Find where the given text appears and provide that cell's center as [x, y] coordinate. 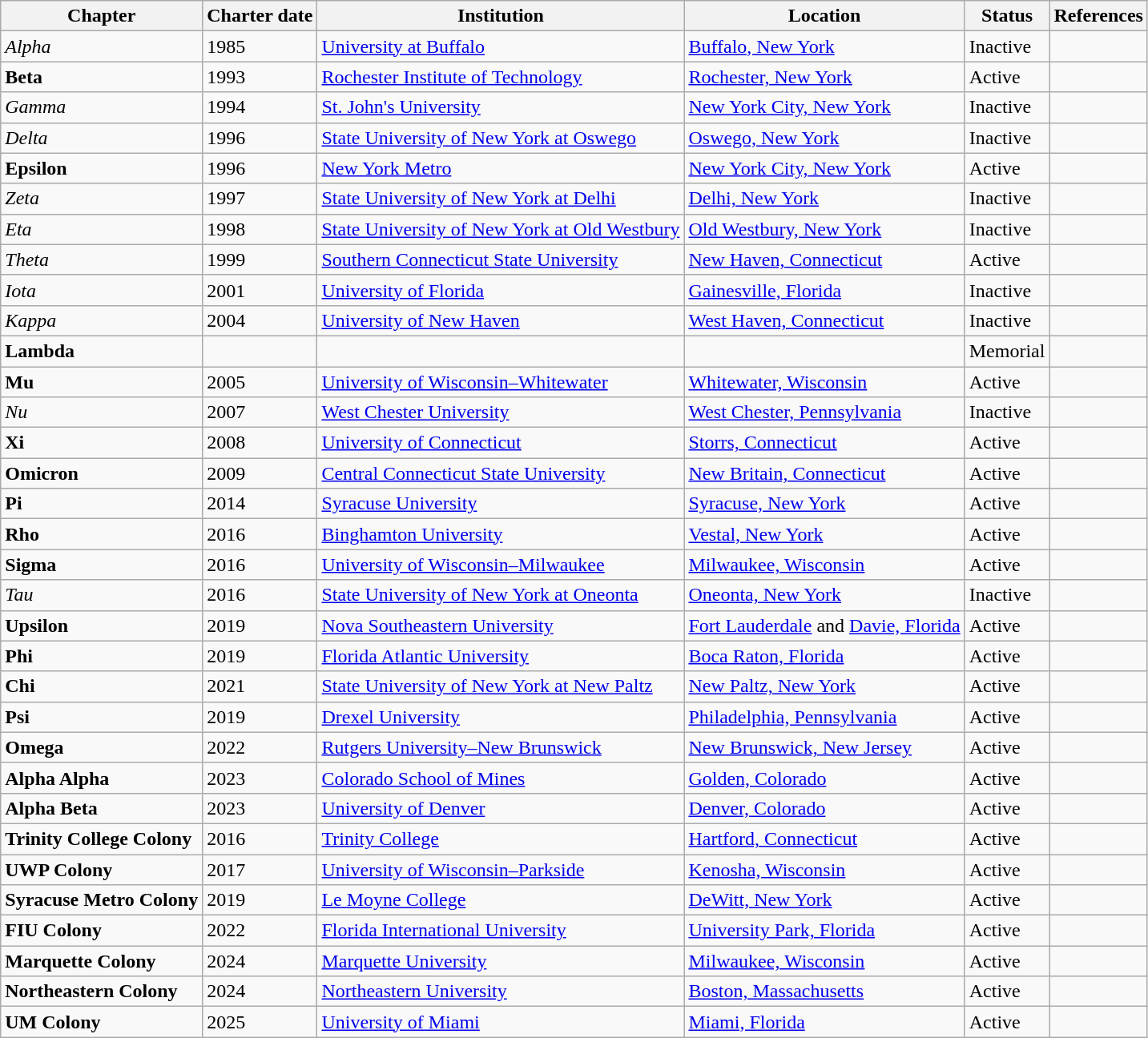
University of Wisconsin–Parkside [501, 869]
Theta [102, 259]
Golden, Colorado [824, 778]
DeWitt, New York [824, 900]
Nova Southeastern University [501, 626]
Epsilon [102, 168]
State University of New York at New Paltz [501, 686]
Tau [102, 595]
Location [824, 16]
1994 [260, 107]
Status [1007, 16]
Institution [501, 16]
1999 [260, 259]
University of Wisconsin–Milwaukee [501, 565]
FIU Colony [102, 931]
1993 [260, 77]
Memorial [1007, 351]
Alpha Alpha [102, 778]
Delhi, New York [824, 199]
Oswego, New York [824, 138]
2021 [260, 686]
Syracuse University [501, 504]
University of Florida [501, 290]
Binghamton University [501, 534]
Eta [102, 229]
University of Wisconsin–Whitewater [501, 382]
Rutgers University–New Brunswick [501, 747]
New Paltz, New York [824, 686]
University at Buffalo [501, 46]
Nu [102, 412]
West Haven, Connecticut [824, 320]
Vestal, New York [824, 534]
Florida International University [501, 931]
Zeta [102, 199]
Omega [102, 747]
1998 [260, 229]
Marquette University [501, 961]
Southern Connecticut State University [501, 259]
University of Connecticut [501, 443]
Denver, Colorado [824, 808]
Boca Raton, Florida [824, 656]
New York Metro [501, 168]
Delta [102, 138]
New Haven, Connecticut [824, 259]
Fort Lauderdale and Davie, Florida [824, 626]
1985 [260, 46]
West Chester University [501, 412]
Le Moyne College [501, 900]
Trinity College Colony [102, 839]
Beta [102, 77]
Mu [102, 382]
Philadelphia, Pennsylvania [824, 717]
Rho [102, 534]
Gamma [102, 107]
References [1099, 16]
Northeastern Colony [102, 992]
Whitewater, Wisconsin [824, 382]
Hartford, Connecticut [824, 839]
UWP Colony [102, 869]
Alpha [102, 46]
Buffalo, New York [824, 46]
New Brunswick, New Jersey [824, 747]
Drexel University [501, 717]
New Britain, Connecticut [824, 473]
Florida Atlantic University [501, 656]
Gainesville, Florida [824, 290]
Charter date [260, 16]
2001 [260, 290]
Old Westbury, New York [824, 229]
Chapter [102, 16]
Sigma [102, 565]
Phi [102, 656]
St. John's University [501, 107]
Psi [102, 717]
State University of New York at Oneonta [501, 595]
University of New Haven [501, 320]
Syracuse, New York [824, 504]
2009 [260, 473]
Pi [102, 504]
Upsilon [102, 626]
State University of New York at Old Westbury [501, 229]
Northeastern University [501, 992]
Storrs, Connecticut [824, 443]
University Park, Florida [824, 931]
2007 [260, 412]
2017 [260, 869]
2005 [260, 382]
Kenosha, Wisconsin [824, 869]
Alpha Beta [102, 808]
State University of New York at Oswego [501, 138]
Miami, Florida [824, 1022]
2004 [260, 320]
Kappa [102, 320]
Trinity College [501, 839]
West Chester, Pennsylvania [824, 412]
Marquette Colony [102, 961]
Colorado School of Mines [501, 778]
Chi [102, 686]
2008 [260, 443]
Boston, Massachusetts [824, 992]
UM Colony [102, 1022]
Oneonta, New York [824, 595]
Rochester, New York [824, 77]
Xi [102, 443]
Rochester Institute of Technology [501, 77]
University of Denver [501, 808]
State University of New York at Delhi [501, 199]
Lambda [102, 351]
Iota [102, 290]
2014 [260, 504]
1997 [260, 199]
2025 [260, 1022]
Syracuse Metro Colony [102, 900]
Omicron [102, 473]
Central Connecticut State University [501, 473]
University of Miami [501, 1022]
